Capture the cell that displays the provided text and extract its [X, Y] central coordinate. 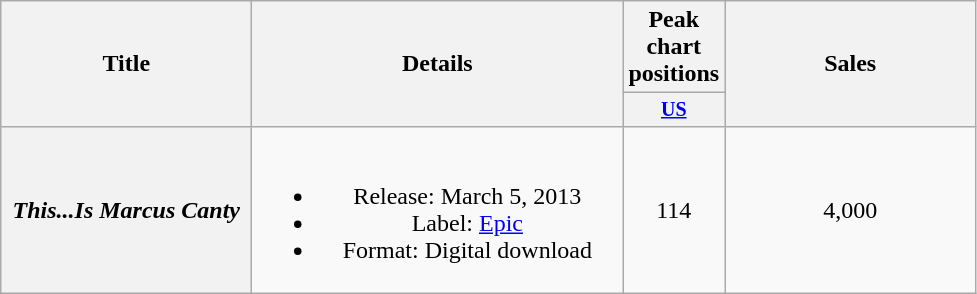
114 [674, 210]
Title [126, 64]
US [674, 110]
4,000 [850, 210]
Release: March 5, 2013Label: EpicFormat: Digital download [438, 210]
This...Is Marcus Canty [126, 210]
Sales [850, 64]
Peak chart positions [674, 47]
Details [438, 64]
